Search for the cell housing the specified text and yield its [x, y] center coordinate. 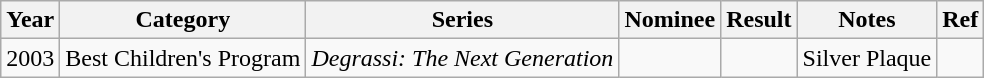
Degrassi: The Next Generation [462, 58]
Category [183, 20]
Ref [960, 20]
Series [462, 20]
Silver Plaque [867, 58]
Best Children's Program [183, 58]
Year [30, 20]
2003 [30, 58]
Nominee [670, 20]
Result [759, 20]
Notes [867, 20]
